Determine the [X, Y] coordinate at the center of the cell enclosing the given text.  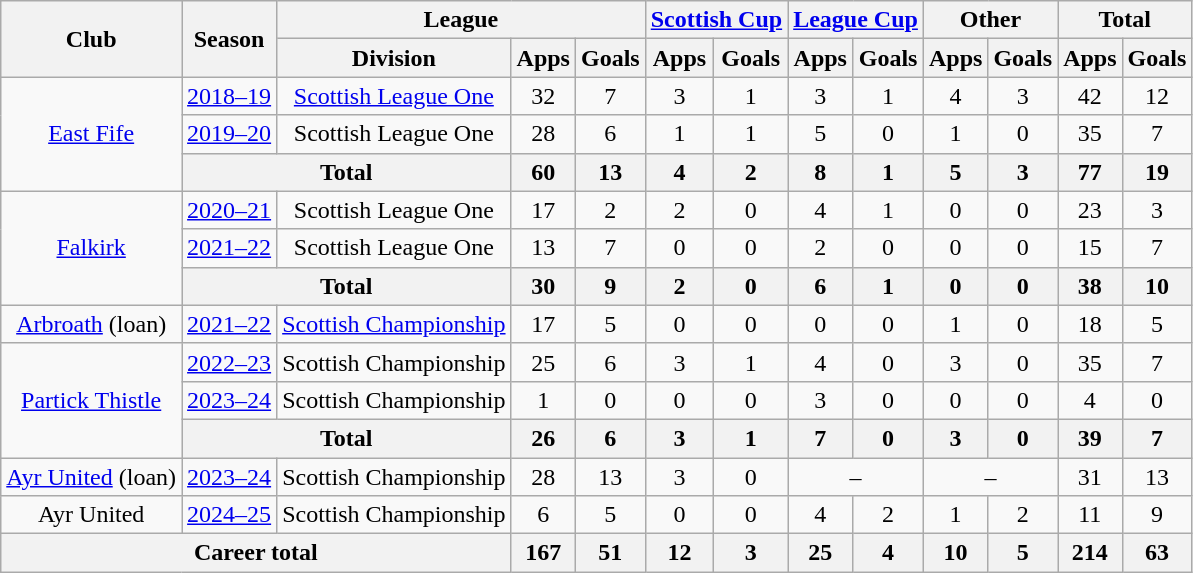
167 [543, 553]
Partick Thistle [92, 400]
26 [543, 438]
2022–23 [230, 362]
60 [543, 172]
Other [990, 20]
11 [1090, 515]
214 [1090, 553]
2018–19 [230, 96]
Scottish Cup [716, 20]
77 [1090, 172]
30 [543, 286]
42 [1090, 96]
15 [1090, 248]
Ayr United [92, 515]
Falkirk [92, 248]
63 [1157, 553]
18 [1090, 324]
Season [230, 39]
32 [543, 96]
2024–25 [230, 515]
31 [1090, 477]
19 [1157, 172]
2019–20 [230, 134]
23 [1090, 210]
2020–21 [230, 210]
Club [92, 39]
Ayr United (loan) [92, 477]
38 [1090, 286]
Arbroath (loan) [92, 324]
51 [610, 553]
League [462, 20]
39 [1090, 438]
8 [820, 172]
League Cup [856, 20]
Division [394, 58]
East Fife [92, 134]
Career total [256, 553]
